Capture the cell that displays the provided text and extract its (X, Y) central coordinate. 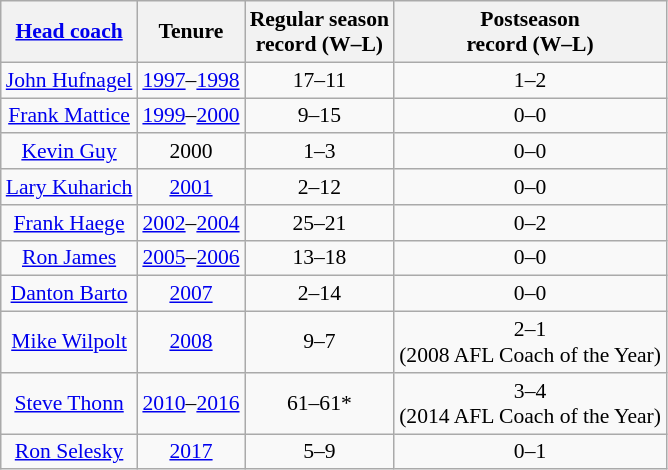
1–2 (530, 80)
Mike Wilpolt (70, 342)
2–1(2008 AFL Coach of the Year) (530, 342)
Frank Haege (70, 223)
0–1 (530, 452)
9–7 (320, 342)
Head coach (70, 32)
9–15 (320, 116)
2002–2004 (190, 223)
2007 (190, 294)
2005–2006 (190, 258)
2017 (190, 452)
1997–1998 (190, 80)
61–61* (320, 404)
Ron Selesky (70, 452)
Danton Barto (70, 294)
1999–2000 (190, 116)
13–18 (320, 258)
25–21 (320, 223)
17–11 (320, 80)
2010–2016 (190, 404)
Lary Kuharich (70, 187)
Kevin Guy (70, 152)
0–2 (530, 223)
2–12 (320, 187)
Postseasonrecord (W–L) (530, 32)
2000 (190, 152)
Ron James (70, 258)
5–9 (320, 452)
2001 (190, 187)
3–4(2014 AFL Coach of the Year) (530, 404)
John Hufnagel (70, 80)
Frank Mattice (70, 116)
1–3 (320, 152)
Tenure (190, 32)
2–14 (320, 294)
2008 (190, 342)
Steve Thonn (70, 404)
Regular seasonrecord (W–L) (320, 32)
